For the text-containing cell, return its midpoint in (X, Y) coordinate format. 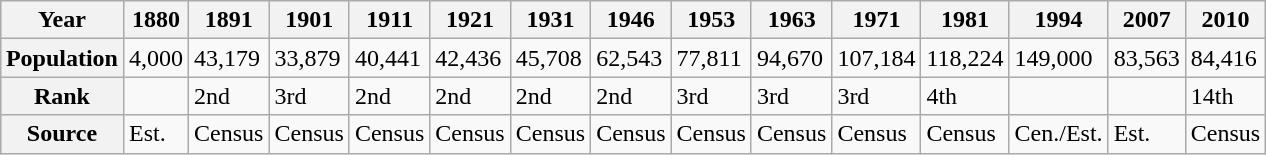
Source (62, 134)
1953 (711, 20)
107,184 (876, 58)
2007 (1146, 20)
1963 (791, 20)
83,563 (1146, 58)
1981 (965, 20)
1901 (309, 20)
Rank (62, 96)
1891 (229, 20)
4,000 (156, 58)
77,811 (711, 58)
94,670 (791, 58)
84,416 (1225, 58)
118,224 (965, 58)
Year (62, 20)
43,179 (229, 58)
42,436 (470, 58)
1931 (550, 20)
1880 (156, 20)
40,441 (389, 58)
62,543 (631, 58)
4th (965, 96)
33,879 (309, 58)
1921 (470, 20)
Population (62, 58)
1911 (389, 20)
2010 (1225, 20)
45,708 (550, 58)
1971 (876, 20)
Cen./Est. (1058, 134)
1994 (1058, 20)
14th (1225, 96)
149,000 (1058, 58)
1946 (631, 20)
